Output the [x, y] coordinate of the center of the cell containing the given text.  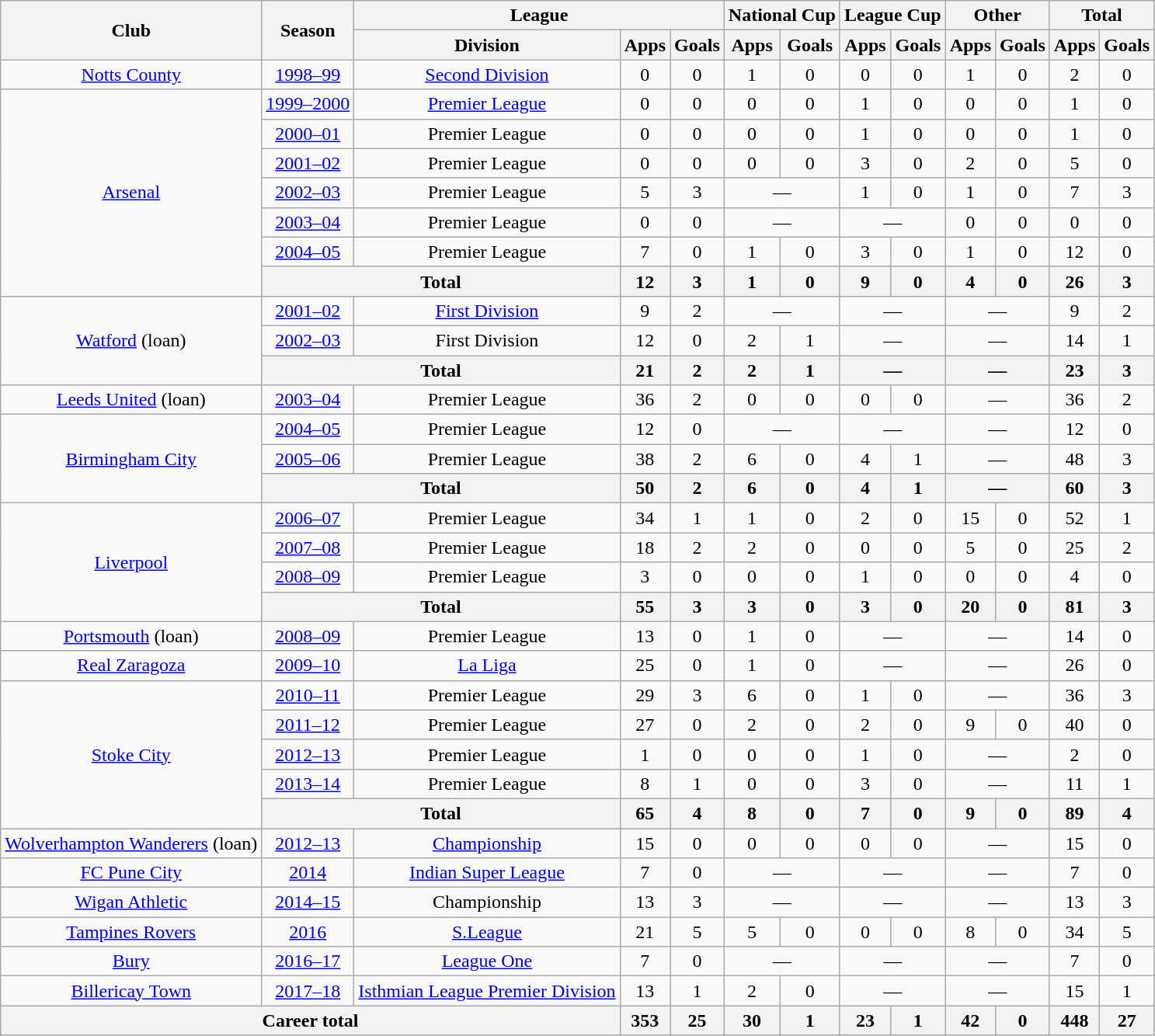
Wolverhampton Wanderers (loan) [131, 843]
Portsmouth (loan) [131, 636]
2014 [308, 873]
Stoke City [131, 754]
La Liga [487, 666]
2000–01 [308, 134]
Arsenal [131, 193]
55 [645, 607]
2009–10 [308, 666]
2014–15 [308, 902]
65 [645, 813]
Leeds United (loan) [131, 400]
2007–08 [308, 548]
League [539, 16]
League Cup [892, 16]
2017–18 [308, 991]
2016 [308, 932]
Notts County [131, 75]
30 [752, 1020]
2013–14 [308, 784]
38 [645, 459]
50 [645, 488]
11 [1074, 784]
89 [1074, 813]
40 [1074, 725]
52 [1074, 518]
1998–99 [308, 75]
Billericay Town [131, 991]
2010–11 [308, 695]
S.League [487, 932]
448 [1074, 1020]
League One [487, 961]
1999–2000 [308, 104]
81 [1074, 607]
FC Pune City [131, 873]
29 [645, 695]
20 [970, 607]
Club [131, 30]
Isthmian League Premier Division [487, 991]
18 [645, 548]
Watford (loan) [131, 340]
60 [1074, 488]
2011–12 [308, 725]
Bury [131, 961]
Tampines Rovers [131, 932]
2016–17 [308, 961]
2006–07 [308, 518]
Wigan Athletic [131, 902]
Division [487, 45]
353 [645, 1020]
Liverpool [131, 562]
National Cup [781, 16]
Second Division [487, 75]
Birmingham City [131, 459]
Other [997, 16]
48 [1074, 459]
Real Zaragoza [131, 666]
Career total [311, 1020]
42 [970, 1020]
2005–06 [308, 459]
Indian Super League [487, 873]
Season [308, 30]
